Search for the cell housing the specified text and yield its [x, y] center coordinate. 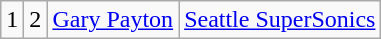
Gary Payton [113, 20]
2 [36, 20]
1 [12, 20]
Seattle SuperSonics [280, 20]
